Pinpoint the cell where the given text exists, returning its (X, Y) midpoint coordinate. 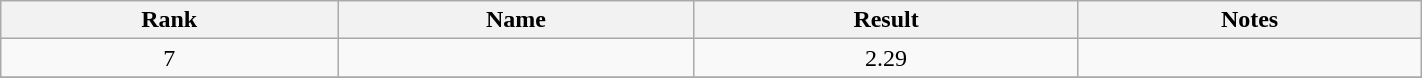
Notes (1250, 20)
Name (516, 20)
7 (170, 58)
Result (886, 20)
2.29 (886, 58)
Rank (170, 20)
